For the text-containing cell, return its midpoint in (X, Y) coordinate format. 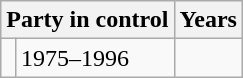
Party in control (88, 20)
1975–1996 (94, 58)
Years (208, 20)
